Scan for the cell matching the given text and deliver its [x, y] coordinate at center. 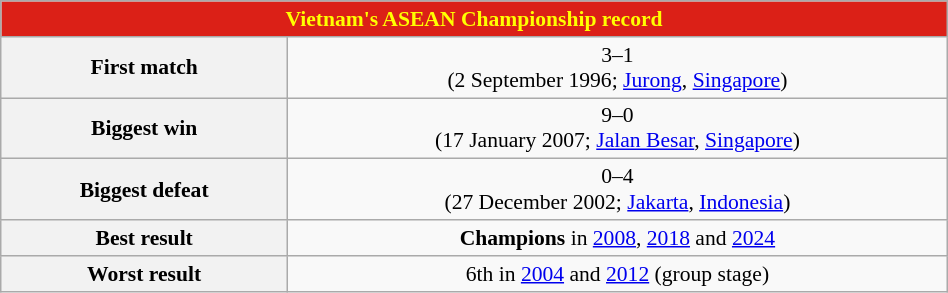
9–0 (17 January 2007; Jalan Besar, Singapore) [618, 128]
Biggest win [144, 128]
Biggest defeat [144, 190]
0–4 (27 December 2002; Jakarta, Indonesia) [618, 190]
Vietnam's ASEAN Championship record [474, 19]
Champions in 2008, 2018 and 2024 [618, 238]
Best result [144, 238]
3–1 (2 September 1996; Jurong, Singapore) [618, 68]
6th in 2004 and 2012 (group stage) [618, 274]
First match [144, 68]
Worst result [144, 274]
